Determine the (x, y) coordinate at the center of the cell enclosing the given text.  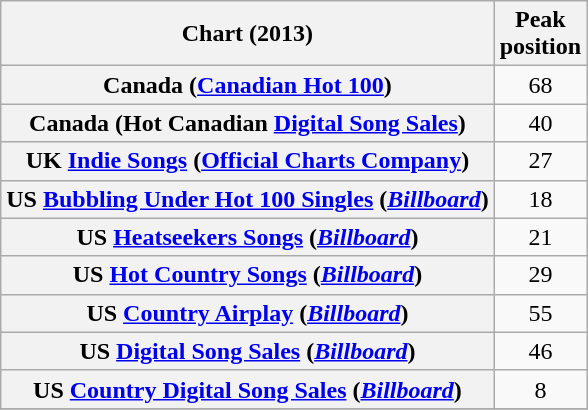
US Country Airplay (Billboard) (248, 313)
27 (540, 161)
Canada (Hot Canadian Digital Song Sales) (248, 123)
US Bubbling Under Hot 100 Singles (Billboard) (248, 199)
Chart (2013) (248, 34)
UK Indie Songs (Official Charts Company) (248, 161)
Peakposition (540, 34)
21 (540, 237)
US Heatseekers Songs (Billboard) (248, 237)
55 (540, 313)
8 (540, 389)
US Country Digital Song Sales (Billboard) (248, 389)
US Hot Country Songs (Billboard) (248, 275)
US Digital Song Sales (Billboard) (248, 351)
68 (540, 85)
Canada (Canadian Hot 100) (248, 85)
18 (540, 199)
40 (540, 123)
29 (540, 275)
46 (540, 351)
